Locate the cell with the specified text and output its [x, y] center coordinate. 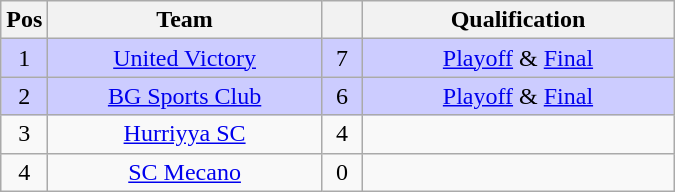
Hurriyya SC [185, 134]
0 [342, 172]
7 [342, 58]
BG Sports Club [185, 96]
Qualification [518, 20]
Team [185, 20]
United Victory [185, 58]
2 [24, 96]
Pos [24, 20]
1 [24, 58]
6 [342, 96]
SC Mecano [185, 172]
3 [24, 134]
